Identify which cell holds the provided text, then report its [x, y] central coordinate. 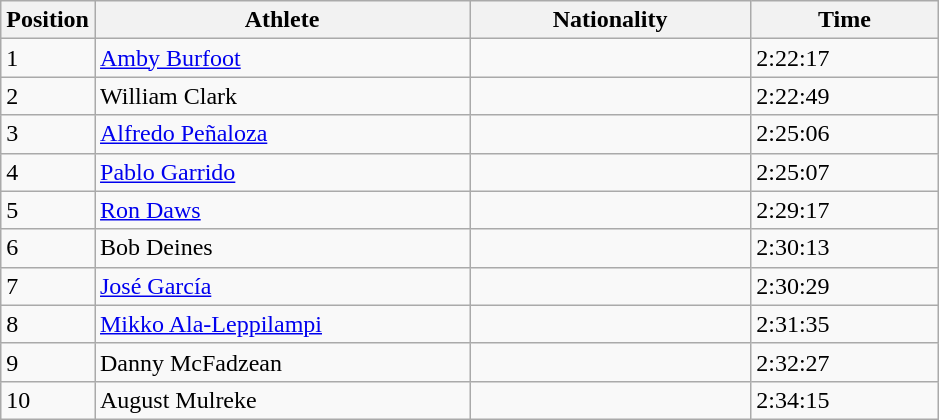
2:22:49 [845, 96]
Pablo Garrido [282, 172]
Position [48, 20]
August Mulreke [282, 400]
2:32:27 [845, 362]
Mikko Ala-Leppilampi [282, 324]
4 [48, 172]
2:29:17 [845, 210]
2:25:06 [845, 134]
3 [48, 134]
Nationality [610, 20]
10 [48, 400]
9 [48, 362]
1 [48, 58]
2:22:17 [845, 58]
6 [48, 248]
5 [48, 210]
2 [48, 96]
2:30:29 [845, 286]
Ron Daws [282, 210]
8 [48, 324]
2:31:35 [845, 324]
7 [48, 286]
2:34:15 [845, 400]
2:30:13 [845, 248]
Time [845, 20]
Bob Deines [282, 248]
Athlete [282, 20]
Amby Burfoot [282, 58]
Danny McFadzean [282, 362]
2:25:07 [845, 172]
José García [282, 286]
Alfredo Peñaloza [282, 134]
William Clark [282, 96]
